Determine the (X, Y) coordinate at the center of the cell enclosing the given text.  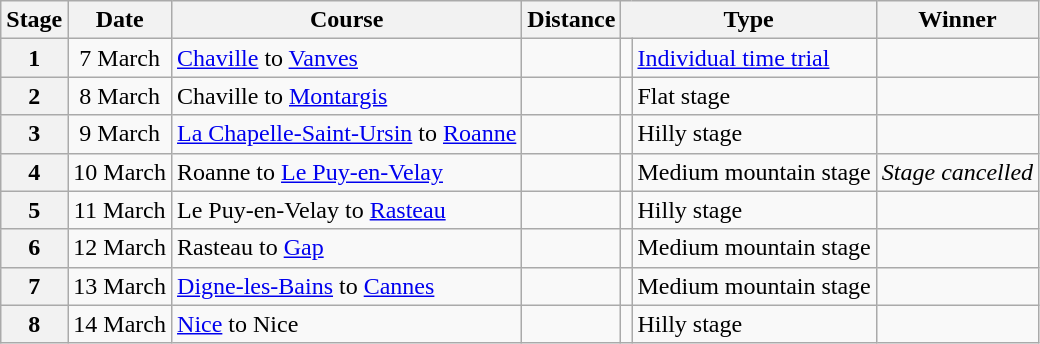
Rasteau to Gap (347, 248)
7 (34, 286)
Stage cancelled (957, 172)
La Chapelle-Saint-Ursin to Roanne (347, 134)
Digne-les-Bains to Cannes (347, 286)
Date (120, 20)
Stage (34, 20)
Chaville to Vanves (347, 58)
12 March (120, 248)
Distance (572, 20)
Individual time trial (754, 58)
14 March (120, 324)
5 (34, 210)
Winner (957, 20)
6 (34, 248)
8 March (120, 96)
2 (34, 96)
7 March (120, 58)
10 March (120, 172)
Chaville to Montargis (347, 96)
8 (34, 324)
3 (34, 134)
9 March (120, 134)
Course (347, 20)
Nice to Nice (347, 324)
11 March (120, 210)
Flat stage (754, 96)
4 (34, 172)
13 March (120, 286)
Roanne to Le Puy-en-Velay (347, 172)
Type (748, 20)
Le Puy-en-Velay to Rasteau (347, 210)
1 (34, 58)
